Return (x, y) of the center of cell containing provided text 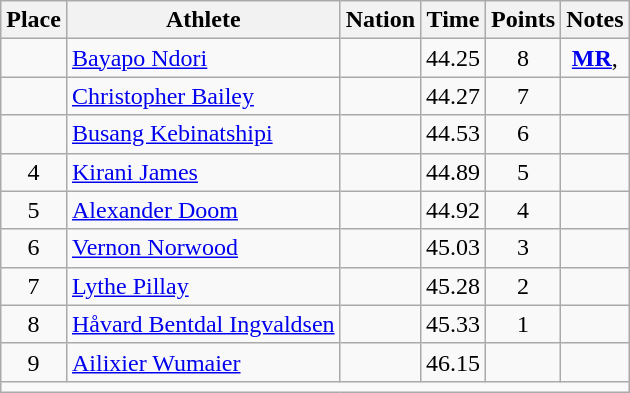
44.92 (454, 210)
Busang Kebinatshipi (203, 134)
Notes (595, 20)
Lythe Pillay (203, 286)
Vernon Norwood (203, 248)
9 (34, 362)
1 (524, 324)
44.53 (454, 134)
Points (524, 20)
45.03 (454, 248)
Kirani James (203, 172)
Athlete (203, 20)
45.33 (454, 324)
2 (524, 286)
Håvard Bentdal Ingvaldsen (203, 324)
44.25 (454, 58)
Bayapo Ndori (203, 58)
MR, (595, 58)
46.15 (454, 362)
Nation (380, 20)
3 (524, 248)
44.89 (454, 172)
Place (34, 20)
Time (454, 20)
Alexander Doom (203, 210)
45.28 (454, 286)
Christopher Bailey (203, 96)
Ailixier Wumaier (203, 362)
44.27 (454, 96)
